Search for the cell housing the specified text and yield its [X, Y] center coordinate. 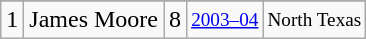
8 [176, 20]
James Moore [94, 20]
2003–04 [225, 20]
North Texas [314, 20]
1 [12, 20]
